Find where the given text appears and provide that cell's center as (x, y) coordinate. 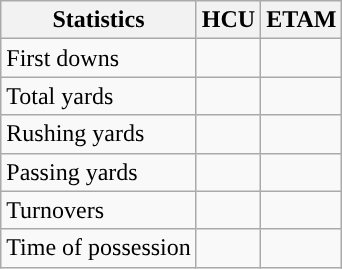
ETAM (302, 20)
Total yards (99, 96)
Time of possession (99, 248)
Passing yards (99, 172)
HCU (228, 20)
Rushing yards (99, 134)
First downs (99, 58)
Turnovers (99, 210)
Statistics (99, 20)
